Determine the [x, y] coordinate at the center of the cell enclosing the given text.  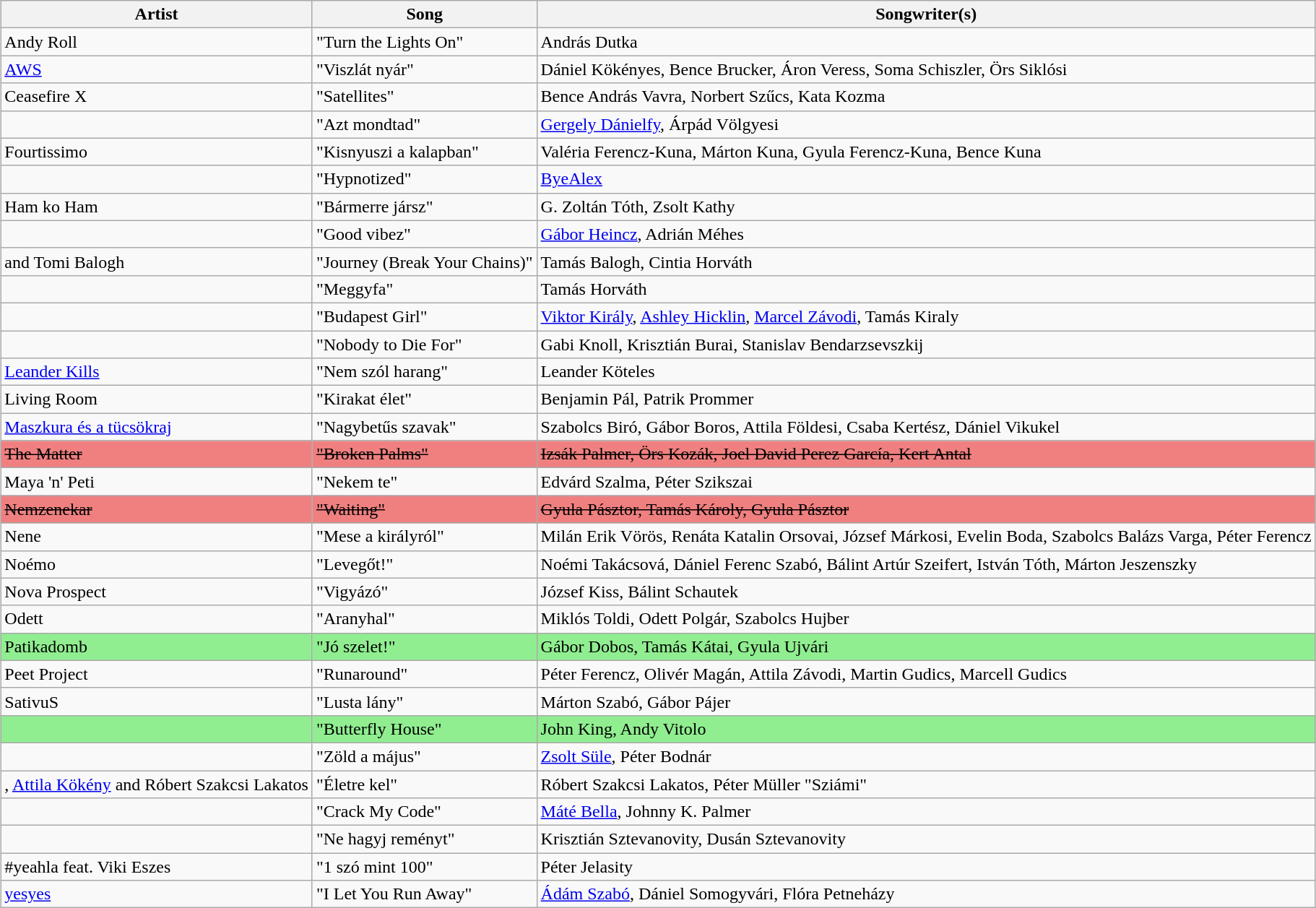
"Turn the Lights On" [425, 42]
"Zöld a május" [425, 756]
"Jó szelet!" [425, 647]
Valéria Ferencz-Kuna, Márton Kuna, Gyula Ferencz-Kuna, Bence Kuna [926, 152]
yesyes [157, 894]
Tamás Balogh, Cintia Horváth [926, 261]
Szabolcs Biró, Gábor Boros, Attila Földesi, Csaba Kertész, Dániel Vikukel [926, 427]
Péter Ferencz, Olivér Magán, Attila Závodi, Martin Gudics, Marcell Gudics [926, 674]
"Meggyfa" [425, 289]
Ádám Szabó, Dániel Somogyvári, Flóra Petneházy [926, 894]
"Journey (Break Your Chains)" [425, 261]
Zsolt Süle, Péter Bodnár [926, 756]
Izsák Palmer, Örs Kozák, Joel David Perez García, Kert Antal [926, 454]
Tamás Horváth [926, 289]
Nene [157, 537]
and Tomi Balogh [157, 261]
"Életre kel" [425, 784]
Songwriter(s) [926, 14]
Living Room [157, 399]
Maszkura és a tücsökraj [157, 427]
"Nem szól harang" [425, 372]
G. Zoltán Tóth, Zsolt Kathy [926, 207]
Edvárd Szalma, Péter Szikszai [926, 482]
ByeAlex [926, 179]
"Mese a királyról" [425, 537]
Dániel Kökényes, Bence Brucker, Áron Veress, Soma Schiszler, Örs Siklósi [926, 69]
Miklós Toldi, Odett Polgár, Szabolcs Hujber [926, 619]
"Bármerre jársz" [425, 207]
"Nekem te" [425, 482]
"Hypnotized" [425, 179]
AWS [157, 69]
SativuS [157, 701]
John King, Andy Vitolo [926, 729]
Gábor Heincz, Adrián Méhes [926, 234]
Márton Szabó, Gábor Pájer [926, 701]
"Nobody to Die For" [425, 345]
Leander Kills [157, 372]
"Vigyázó" [425, 592]
Gábor Dobos, Tamás Kátai, Gyula Ujvári [926, 647]
Andy Roll [157, 42]
Fourtissimo [157, 152]
The Matter [157, 454]
András Dutka [926, 42]
"Runaround" [425, 674]
"Aranyhal" [425, 619]
"Kirakat élet" [425, 399]
Gabi Knoll, Krisztián Burai, Stanislav Bendarzsevszkij [926, 345]
"Kisnyuszi a kalapban" [425, 152]
Nova Prospect [157, 592]
, Attila Kökény and Róbert Szakcsi Lakatos [157, 784]
"Good vibez" [425, 234]
Patikadomb [157, 647]
Benjamin Pál, Patrik Prommer [926, 399]
"Broken Palms" [425, 454]
"Viszlát nyár" [425, 69]
Bence András Vavra, Norbert Szűcs, Kata Kozma [926, 97]
Leander Köteles [926, 372]
Peet Project [157, 674]
"Budapest Girl" [425, 316]
"I Let You Run Away" [425, 894]
Krisztián Sztevanovity, Dusán Sztevanovity [926, 839]
Maya 'n' Peti [157, 482]
"Butterfly House" [425, 729]
#yeahla feat. Viki Eszes [157, 867]
"Nagybetűs szavak" [425, 427]
Péter Jelasity [926, 867]
Artist [157, 14]
"Satellites" [425, 97]
Noémo [157, 564]
Viktor Király, Ashley Hicklin, Marcel Závodi, Tamás Kiraly [926, 316]
Nemzenekar [157, 509]
Róbert Szakcsi Lakatos, Péter Müller "Sziámi" [926, 784]
"Ne hagyj reményt" [425, 839]
Noémi Takácsová, Dániel Ferenc Szabó, Bálint Artúr Szeifert, István Tóth, Márton Jeszenszky [926, 564]
"Lusta lány" [425, 701]
Milán Erik Vörös, Renáta Katalin Orsovai, József Márkosi, Evelin Boda, Szabolcs Balázs Varga, Péter Ferencz [926, 537]
"Crack My Code" [425, 812]
Máté Bella, Johnny K. Palmer [926, 812]
Gyula Pásztor, Tamás Károly, Gyula Pásztor [926, 509]
"1 szó mint 100" [425, 867]
Song [425, 14]
"Azt mondtad" [425, 124]
Gergely Dánielfy, Árpád Völgyesi [926, 124]
Odett [157, 619]
"Levegőt!" [425, 564]
"Waiting" [425, 509]
Ceasefire X [157, 97]
József Kiss, Bálint Schautek [926, 592]
Ham ko Ham [157, 207]
